Provide the (X, Y) coordinate of the cell's center where the given text is located.  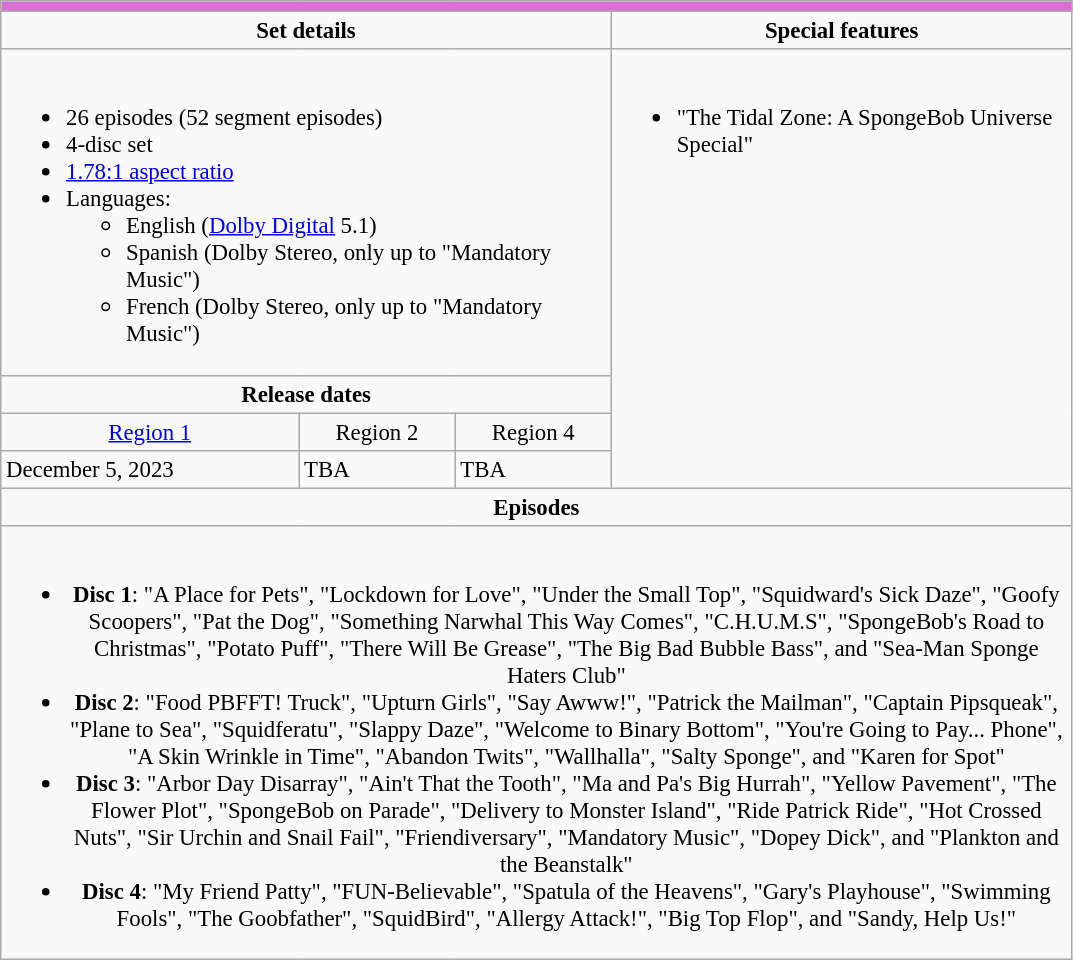
Region 1 (150, 432)
Set details (306, 31)
Release dates (306, 394)
Episodes (536, 507)
Region 2 (377, 432)
Special features (842, 31)
"The Tidal Zone: A SpongeBob Universe Special" (842, 268)
December 5, 2023 (150, 469)
Region 4 (533, 432)
